Search for the cell housing the specified text and yield its [X, Y] center coordinate. 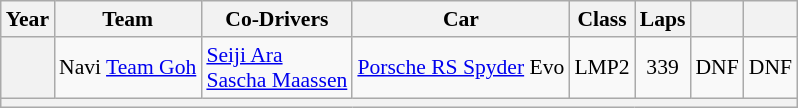
Porsche RS Spyder Evo [460, 68]
Year [28, 19]
Class [602, 19]
LMP2 [602, 68]
Co-Drivers [276, 19]
Car [460, 19]
Navi Team Goh [128, 68]
Laps [663, 19]
339 [663, 68]
Seiji Ara Sascha Maassen [276, 68]
Team [128, 19]
